Determine the (x, y) coordinate at the center of the cell enclosing the given text.  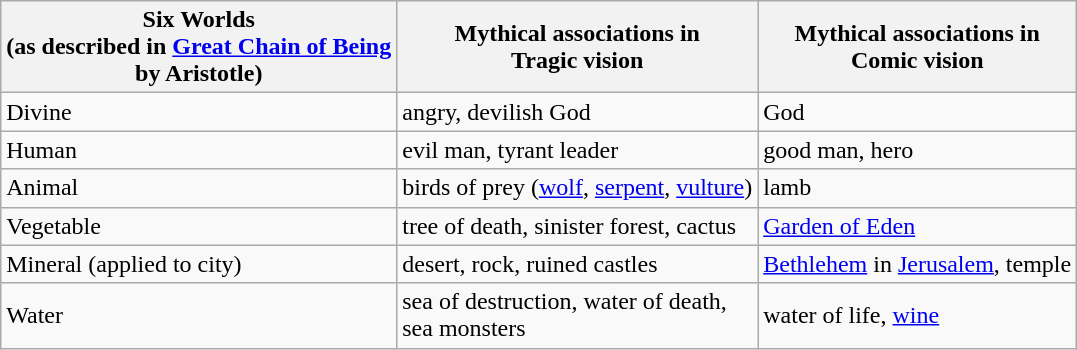
birds of prey (wolf, serpent, vulture) (578, 188)
Human (199, 150)
Mythical associations inComic vision (918, 47)
good man, hero (918, 150)
desert, rock, ruined castles (578, 264)
God (918, 112)
Animal (199, 188)
evil man, tyrant leader (578, 150)
lamb (918, 188)
Water (199, 316)
sea of destruction, water of death,sea monsters (578, 316)
Bethlehem in Jerusalem, temple (918, 264)
Garden of Eden (918, 226)
angry, devilish God (578, 112)
Vegetable (199, 226)
Divine (199, 112)
Mineral (applied to city) (199, 264)
Six Worlds(as described in Great Chain of Beingby Aristotle) (199, 47)
Mythical associations inTragic vision (578, 47)
water of life, wine (918, 316)
tree of death, sinister forest, cactus (578, 226)
